Return (x, y) of the center of cell containing provided text 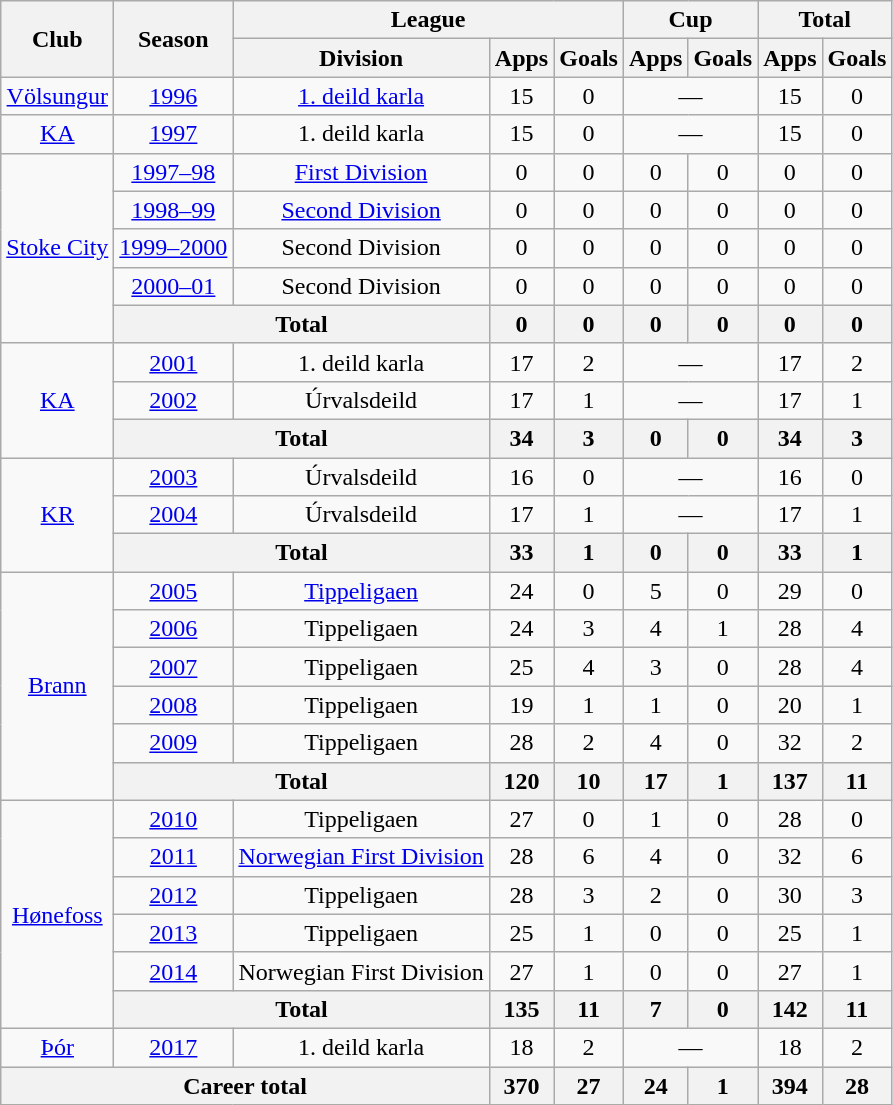
1998–99 (174, 210)
5 (655, 591)
2010 (174, 819)
2008 (174, 705)
2004 (174, 515)
2009 (174, 743)
Career total (246, 1085)
League (428, 20)
1996 (174, 96)
1999–2000 (174, 248)
1997–98 (174, 172)
29 (790, 591)
370 (521, 1085)
2007 (174, 667)
2001 (174, 362)
2017 (174, 1047)
120 (521, 781)
20 (790, 705)
30 (790, 895)
2014 (174, 971)
394 (790, 1085)
7 (655, 1009)
2002 (174, 400)
2003 (174, 477)
Brann (58, 686)
Þór (58, 1047)
KR (58, 515)
First Division (361, 172)
2005 (174, 591)
Season (174, 39)
10 (589, 781)
Völsungur (58, 96)
2011 (174, 857)
Club (58, 39)
1997 (174, 134)
2006 (174, 629)
2000–01 (174, 286)
2012 (174, 895)
Hønefoss (58, 914)
2013 (174, 933)
Cup (690, 20)
135 (521, 1009)
19 (521, 705)
137 (790, 781)
142 (790, 1009)
Stoke City (58, 248)
Division (361, 58)
